Scan for the cell matching the given text and deliver its (x, y) coordinate at center. 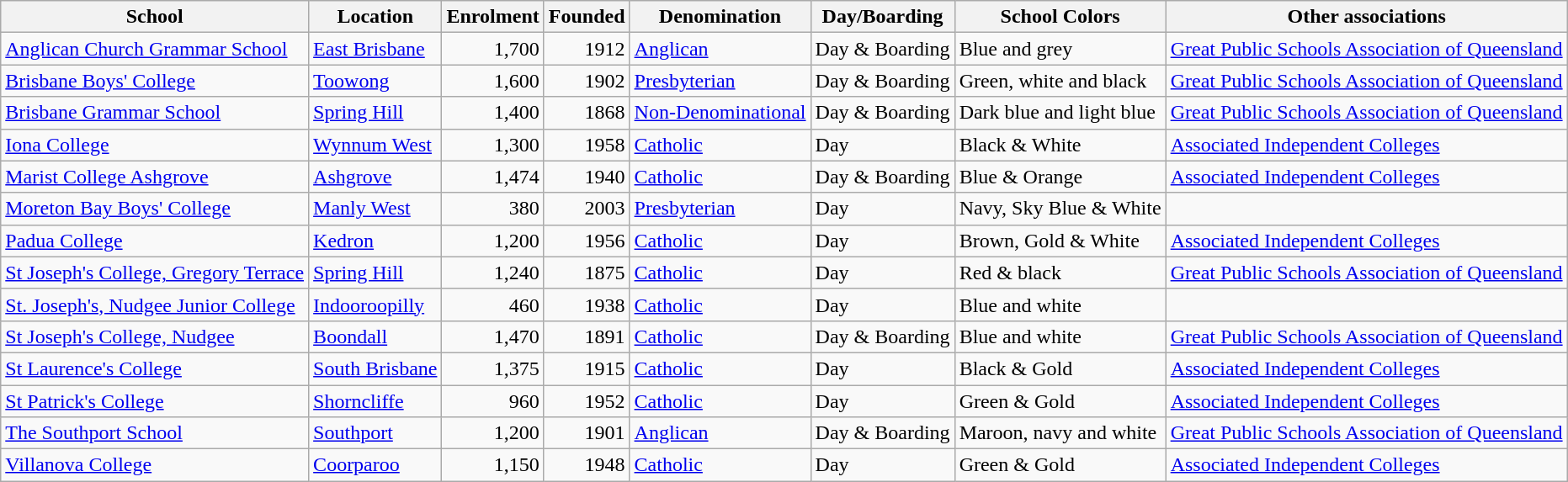
Location (375, 17)
1901 (587, 433)
380 (493, 209)
Marist College Ashgrove (155, 177)
St Joseph's College, Nudgee (155, 336)
Anglican Church Grammar School (155, 49)
1948 (587, 465)
Day/Boarding (882, 17)
The Southport School (155, 433)
1868 (587, 113)
Shorncliffe (375, 401)
St Joseph's College, Gregory Terrace (155, 273)
Iona College (155, 145)
960 (493, 401)
Blue and grey (1060, 49)
1940 (587, 177)
Brisbane Grammar School (155, 113)
Moreton Bay Boys' College (155, 209)
Coorparoo (375, 465)
Enrolment (493, 17)
1,240 (493, 273)
St Laurence's College (155, 368)
Maroon, navy and white (1060, 433)
Black & Gold (1060, 368)
1891 (587, 336)
Denomination (720, 17)
Ashgrove (375, 177)
1938 (587, 305)
1902 (587, 81)
Villanova College (155, 465)
1,470 (493, 336)
1,300 (493, 145)
1,375 (493, 368)
Brown, Gold & White (1060, 241)
Navy, Sky Blue & White (1060, 209)
1875 (587, 273)
Indooroopilly (375, 305)
1958 (587, 145)
1915 (587, 368)
1,150 (493, 465)
2003 (587, 209)
Toowong (375, 81)
St. Joseph's, Nudgee Junior College (155, 305)
1,700 (493, 49)
460 (493, 305)
1,400 (493, 113)
Kedron (375, 241)
Blue & Orange (1060, 177)
Wynnum West (375, 145)
1,600 (493, 81)
Padua College (155, 241)
Dark blue and light blue (1060, 113)
1952 (587, 401)
South Brisbane (375, 368)
1956 (587, 241)
School (155, 17)
Manly West (375, 209)
Red & black (1060, 273)
Boondall (375, 336)
Non-Denominational (720, 113)
Founded (587, 17)
Other associations (1367, 17)
East Brisbane (375, 49)
Brisbane Boys' College (155, 81)
1912 (587, 49)
Green, white and black (1060, 81)
Black & White (1060, 145)
School Colors (1060, 17)
St Patrick's College (155, 401)
1,474 (493, 177)
Southport (375, 433)
